Output the [X, Y] coordinate of the center of the cell containing the given text.  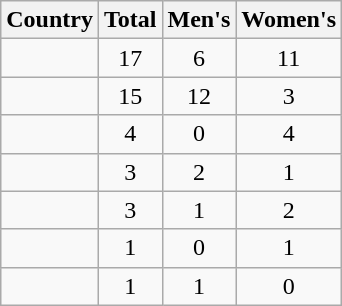
15 [130, 96]
11 [289, 58]
17 [130, 58]
Total [130, 20]
Country [50, 20]
12 [199, 96]
Women's [289, 20]
6 [199, 58]
Men's [199, 20]
